Return the (X, Y) coordinate for the center point of the cell that contains the specified text.  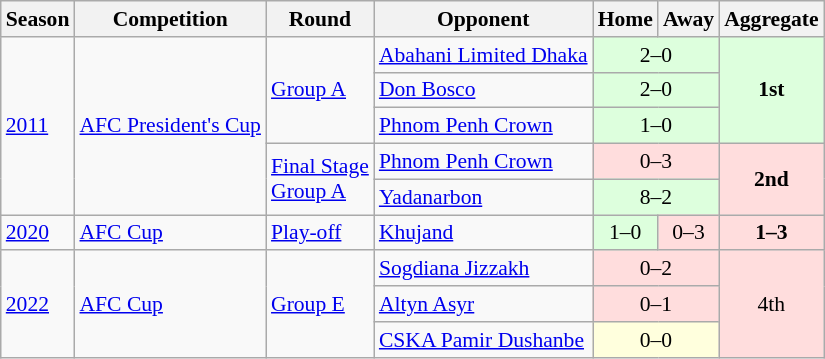
4th (771, 304)
Group E (320, 304)
2nd (771, 180)
CSKA Pamir Dushanbe (484, 340)
Competition (170, 19)
Abahani Limited Dhaka (484, 55)
Home (626, 19)
Away (688, 19)
Play-off (320, 233)
2020 (38, 233)
Aggregate (771, 19)
0–1 (656, 304)
8–2 (656, 197)
0–2 (656, 269)
Don Bosco (484, 90)
Group A (320, 90)
Khujand (484, 233)
AFC President's Cup (170, 126)
Round (320, 19)
1st (771, 90)
Altyn Asyr (484, 304)
2011 (38, 126)
0–0 (656, 340)
Yadanarbon (484, 197)
Sogdiana Jizzakh (484, 269)
Final Stage Group A (320, 180)
2022 (38, 304)
Opponent (484, 19)
1–3 (771, 233)
Season (38, 19)
